Identify which cell holds the provided text, then report its (x, y) central coordinate. 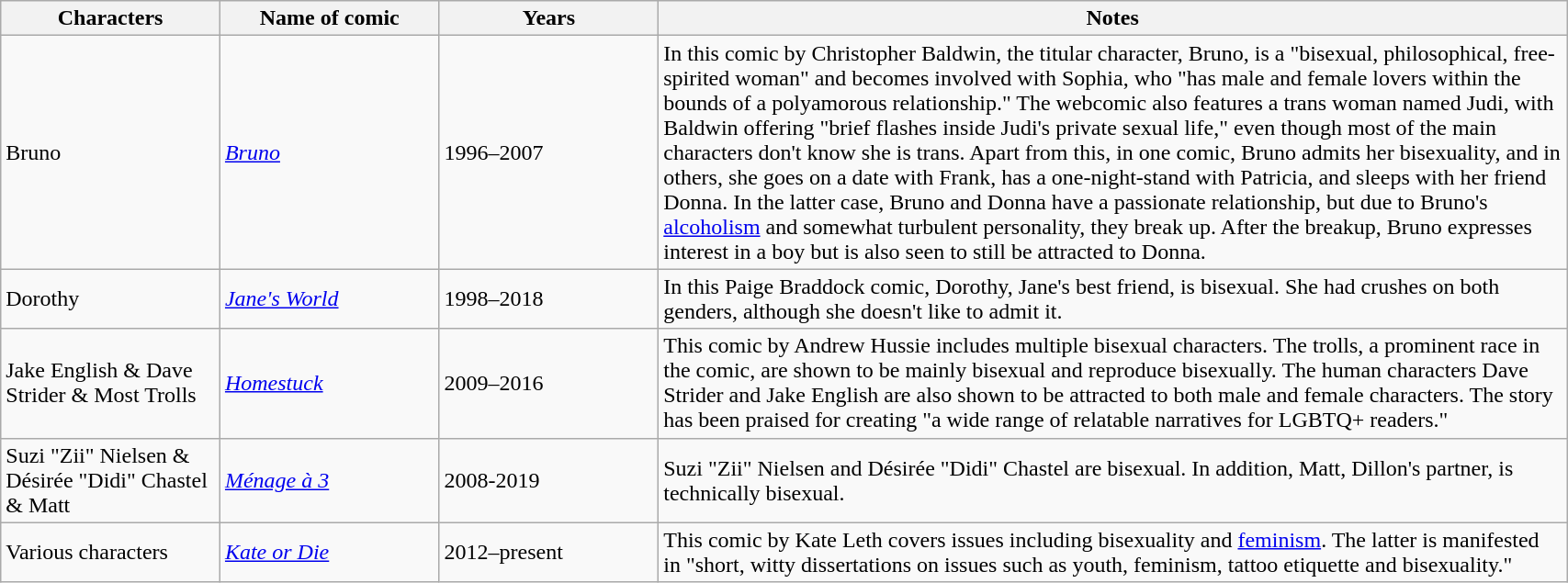
Characters (110, 18)
Suzi "Zii" Nielsen & Désirée "Didi" Chastel & Matt (110, 480)
1998–2018 (549, 299)
Kate or Die (329, 553)
In this Paige Braddock comic, Dorothy, Jane's best friend, is bisexual. She had crushes on both genders, although she doesn't like to admit it. (1113, 299)
2012–present (549, 553)
2008-2019 (549, 480)
Suzi "Zii" Nielsen and Désirée "Didi" Chastel are bisexual. In addition, Matt, Dillon's partner, is technically bisexual. (1113, 480)
Notes (1113, 18)
2009–2016 (549, 384)
Years (549, 18)
Jane's World (329, 299)
Ménage à 3 (329, 480)
Name of comic (329, 18)
Homestuck (329, 384)
1996–2007 (549, 152)
Dorothy (110, 299)
Jake English & Dave Strider & Most Trolls (110, 384)
Various characters (110, 553)
